Capture the cell that displays the provided text and extract its [x, y] central coordinate. 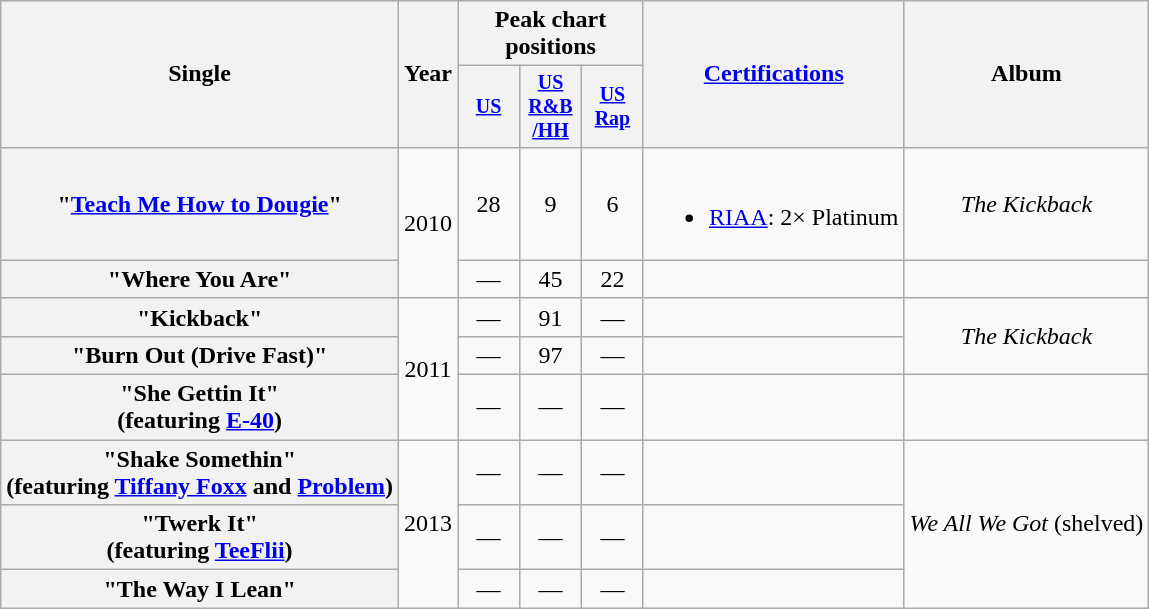
28 [489, 204]
Certifications [774, 74]
2010 [428, 222]
6 [612, 204]
"Twerk It"(featuring TeeFlii) [200, 538]
Peak chart positions [551, 34]
USR&B/HH [551, 106]
"Teach Me How to Dougie" [200, 204]
2013 [428, 524]
"Where You Are" [200, 279]
Single [200, 74]
RIAA: 2× Platinum [774, 204]
Album [1026, 74]
2011 [428, 368]
45 [551, 279]
US [489, 106]
22 [612, 279]
"She Gettin It"(featuring E-40) [200, 408]
We All We Got (shelved) [1026, 524]
"Burn Out (Drive Fast)" [200, 355]
9 [551, 204]
USRap [612, 106]
97 [551, 355]
"Kickback" [200, 317]
"The Way I Lean" [200, 589]
"Shake Somethin"(featuring Tiffany Foxx and Problem) [200, 472]
Year [428, 74]
91 [551, 317]
